Locate the cell with the specified text and output its (X, Y) center coordinate. 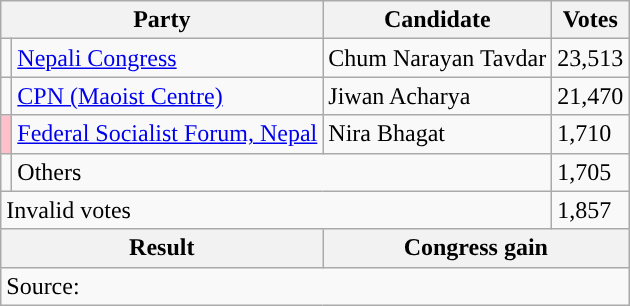
Result (162, 248)
Nepali Congress (168, 58)
Invalid votes (276, 210)
Candidate (438, 20)
Congress gain (476, 248)
Party (162, 20)
CPN (Maoist Centre) (168, 96)
1,710 (590, 134)
Votes (590, 20)
21,470 (590, 96)
1,705 (590, 172)
1,857 (590, 210)
Source: (315, 286)
23,513 (590, 58)
Others (282, 172)
Jiwan Acharya (438, 96)
Federal Socialist Forum, Nepal (168, 134)
Chum Narayan Tavdar (438, 58)
Nira Bhagat (438, 134)
